Extract the (x, y) coordinate from the center of the cell holding the provided text.  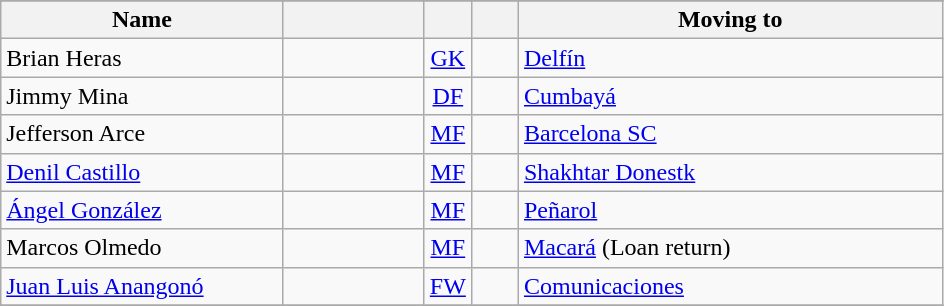
Juan Luis Anangonó (142, 286)
DF (448, 96)
Delfín (730, 58)
Denil Castillo (142, 172)
Comunicaciones (730, 286)
Marcos Olmedo (142, 248)
Cumbayá (730, 96)
Name (142, 20)
Macará (Loan return) (730, 248)
Barcelona SC (730, 134)
Brian Heras (142, 58)
Ángel González (142, 210)
Jimmy Mina (142, 96)
Moving to (730, 20)
Jefferson Arce (142, 134)
FW (448, 286)
GK (448, 58)
Shakhtar Donestk (730, 172)
Peñarol (730, 210)
